Locate the cell with the specified text and output its [X, Y] center coordinate. 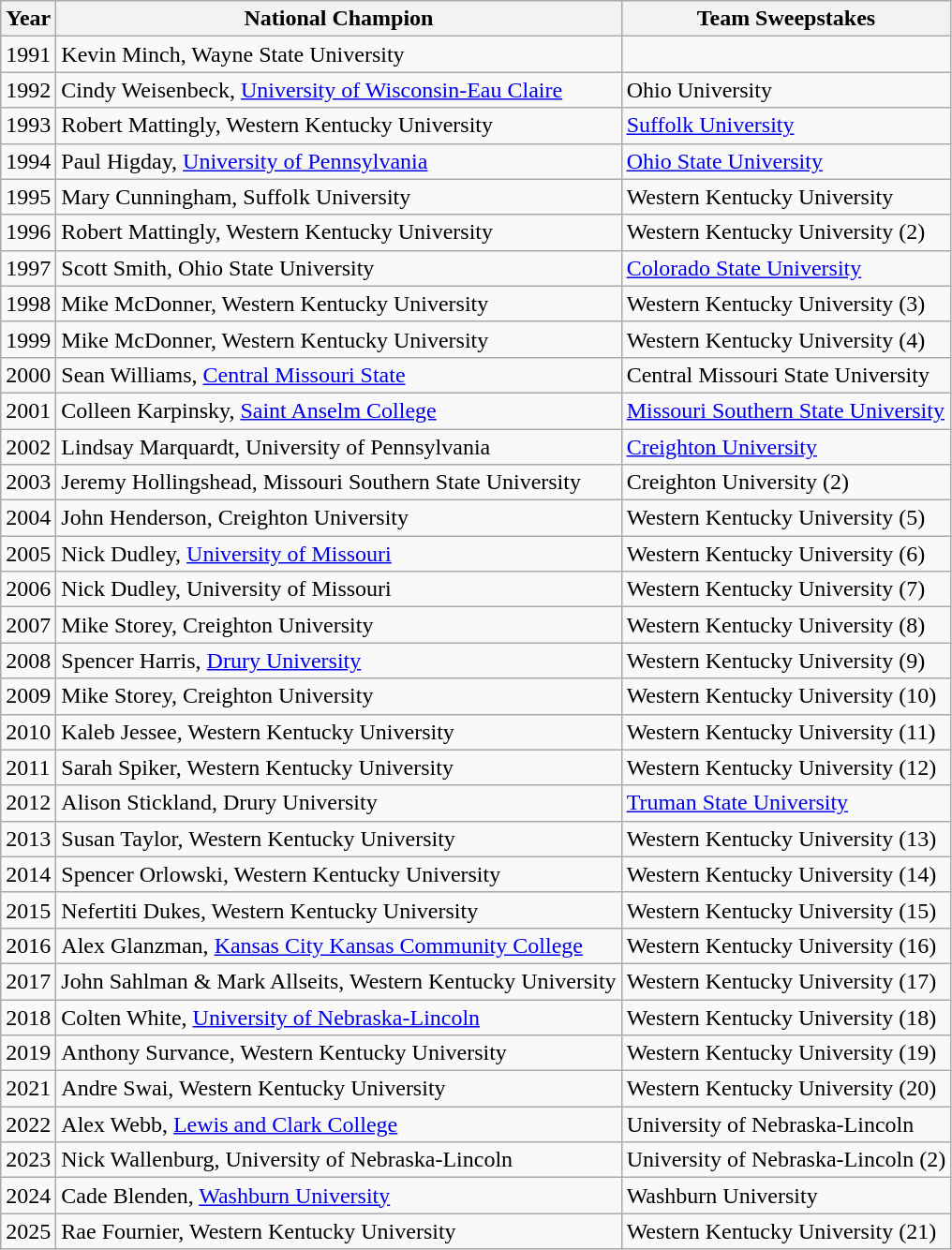
Western Kentucky University (10) [786, 696]
Creighton University [786, 447]
Mary Cunningham, Suffolk University [339, 197]
2010 [28, 732]
John Sahlman & Mark Allseits, Western Kentucky University [339, 981]
2000 [28, 375]
2014 [28, 874]
Western Kentucky University (17) [786, 981]
Western Kentucky University (21) [786, 1231]
Spencer Orlowski, Western Kentucky University [339, 874]
Nefertiti Dukes, Western Kentucky University [339, 910]
2011 [28, 767]
2001 [28, 410]
Western Kentucky University [786, 197]
Western Kentucky University (8) [786, 625]
Alex Glanzman, Kansas City Kansas Community College [339, 945]
Sean Williams, Central Missouri State [339, 375]
Ohio University [786, 90]
2004 [28, 518]
Western Kentucky University (14) [786, 874]
Missouri Southern State University [786, 410]
Western Kentucky University (19) [786, 1053]
2018 [28, 1017]
2022 [28, 1124]
2021 [28, 1089]
Andre Swai, Western Kentucky University [339, 1089]
National Champion [339, 19]
2005 [28, 554]
Colten White, University of Nebraska-Lincoln [339, 1017]
2025 [28, 1231]
2017 [28, 981]
Paul Higday, University of Pennsylvania [339, 161]
Western Kentucky University (18) [786, 1017]
2003 [28, 483]
Jeremy Hollingshead, Missouri Southern State University [339, 483]
Lindsay Marquardt, University of Pennsylvania [339, 447]
2012 [28, 803]
Scott Smith, Ohio State University [339, 268]
Truman State University [786, 803]
Western Kentucky University (11) [786, 732]
1992 [28, 90]
Nick Wallenburg, University of Nebraska-Lincoln [339, 1160]
Western Kentucky University (9) [786, 661]
1993 [28, 126]
Cindy Weisenbeck, University of Wisconsin-Eau Claire [339, 90]
Western Kentucky University (15) [786, 910]
Western Kentucky University (5) [786, 518]
Western Kentucky University (7) [786, 589]
1991 [28, 54]
Rae Fournier, Western Kentucky University [339, 1231]
Sarah Spiker, Western Kentucky University [339, 767]
Spencer Harris, Drury University [339, 661]
1997 [28, 268]
Western Kentucky University (6) [786, 554]
Colorado State University [786, 268]
Creighton University (2) [786, 483]
1998 [28, 304]
2009 [28, 696]
Western Kentucky University (2) [786, 232]
Kaleb Jessee, Western Kentucky University [339, 732]
Ohio State University [786, 161]
2023 [28, 1160]
Western Kentucky University (20) [786, 1089]
Susan Taylor, Western Kentucky University [339, 839]
Central Missouri State University [786, 375]
Western Kentucky University (12) [786, 767]
Alex Webb, Lewis and Clark College [339, 1124]
2016 [28, 945]
Western Kentucky University (16) [786, 945]
2002 [28, 447]
2007 [28, 625]
2019 [28, 1053]
Western Kentucky University (13) [786, 839]
2024 [28, 1196]
1999 [28, 339]
Suffolk University [786, 126]
Kevin Minch, Wayne State University [339, 54]
Colleen Karpinsky, Saint Anselm College [339, 410]
1995 [28, 197]
Anthony Survance, Western Kentucky University [339, 1053]
University of Nebraska-Lincoln [786, 1124]
1996 [28, 232]
1994 [28, 161]
University of Nebraska-Lincoln (2) [786, 1160]
Cade Blenden, Washburn University [339, 1196]
2013 [28, 839]
2006 [28, 589]
Western Kentucky University (4) [786, 339]
2015 [28, 910]
Team Sweepstakes [786, 19]
Western Kentucky University (3) [786, 304]
Washburn University [786, 1196]
John Henderson, Creighton University [339, 518]
2008 [28, 661]
Alison Stickland, Drury University [339, 803]
Year [28, 19]
